For the text-containing cell, return its midpoint in [X, Y] coordinate format. 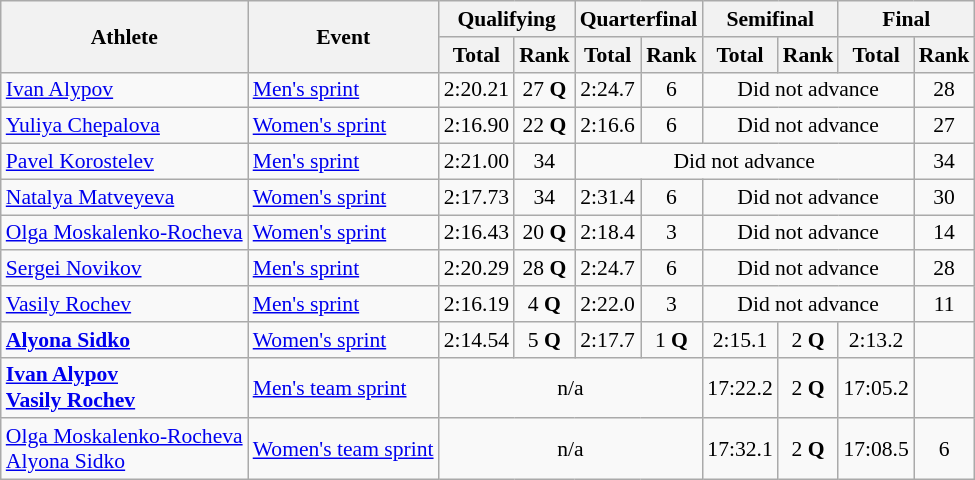
2:20.29 [476, 269]
5 Q [544, 340]
Olga Moskalenko-Rocheva [124, 233]
Ivan AlypovVasily Rochev [124, 388]
Yuliya Chepalova [124, 126]
4 Q [544, 304]
2:15.1 [740, 340]
Athlete [124, 36]
Men's team sprint [344, 388]
Final [906, 19]
Vasily Rochev [124, 304]
28 Q [544, 269]
2:16.6 [608, 126]
2:31.4 [608, 197]
2:21.00 [476, 162]
2:13.2 [876, 340]
17:32.1 [740, 450]
2:18.4 [608, 233]
Ivan Alypov [124, 90]
1 Q [672, 340]
2:20.21 [476, 90]
2:17.7 [608, 340]
14 [944, 233]
2:14.54 [476, 340]
Women's team sprint [344, 450]
17:05.2 [876, 388]
17:22.2 [740, 388]
Semifinal [770, 19]
2:16.90 [476, 126]
2:16.43 [476, 233]
20 Q [544, 233]
Quarterfinal [639, 19]
Qualifying [507, 19]
11 [944, 304]
22 Q [544, 126]
2:16.19 [476, 304]
Sergei Novikov [124, 269]
27 Q [544, 90]
Olga Moskalenko-Rocheva Alyona Sidko [124, 450]
27 [944, 126]
17:08.5 [876, 450]
Event [344, 36]
Natalya Matveyeva [124, 197]
Alyona Sidko [124, 340]
30 [944, 197]
2:22.0 [608, 304]
Pavel Korostelev [124, 162]
2:17.73 [476, 197]
